Return (x, y) of the center of cell containing provided text 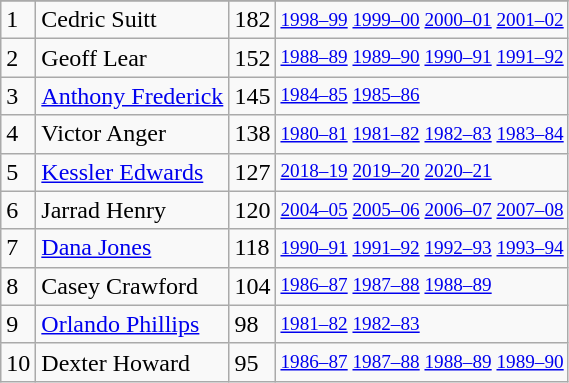
1988–89 1989–90 1990–91 1991–92 (422, 58)
Casey Crawford (132, 286)
1986–87 1987–88 1988–89 1989–90 (422, 362)
1998–99 1999–00 2000–01 2001–02 (422, 20)
7 (18, 248)
Orlando Phillips (132, 324)
120 (252, 210)
Geoff Lear (132, 58)
182 (252, 20)
1984–85 1985–86 (422, 96)
2018–19 2019–20 2020–21 (422, 172)
8 (18, 286)
1986–87 1987–88 1988–89 (422, 286)
1 (18, 20)
98 (252, 324)
Anthony Frederick (132, 96)
1981–82 1982–83 (422, 324)
Dexter Howard (132, 362)
2 (18, 58)
Dana Jones (132, 248)
6 (18, 210)
118 (252, 248)
9 (18, 324)
10 (18, 362)
Victor Anger (132, 134)
1990–91 1991–92 1992–93 1993–94 (422, 248)
4 (18, 134)
5 (18, 172)
Cedric Suitt (132, 20)
145 (252, 96)
1980–81 1981–82 1982–83 1983–84 (422, 134)
2004–05 2005–06 2006–07 2007–08 (422, 210)
138 (252, 134)
152 (252, 58)
Jarrad Henry (132, 210)
95 (252, 362)
127 (252, 172)
104 (252, 286)
3 (18, 96)
Kessler Edwards (132, 172)
